Extract the [x, y] coordinate from the center of the cell holding the provided text.  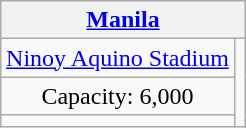
Manila [124, 20]
Ninoy Aquino Stadium [118, 58]
Capacity: 6,000 [118, 96]
